Provide the (X, Y) coordinate of the cell's center where the given text is located.  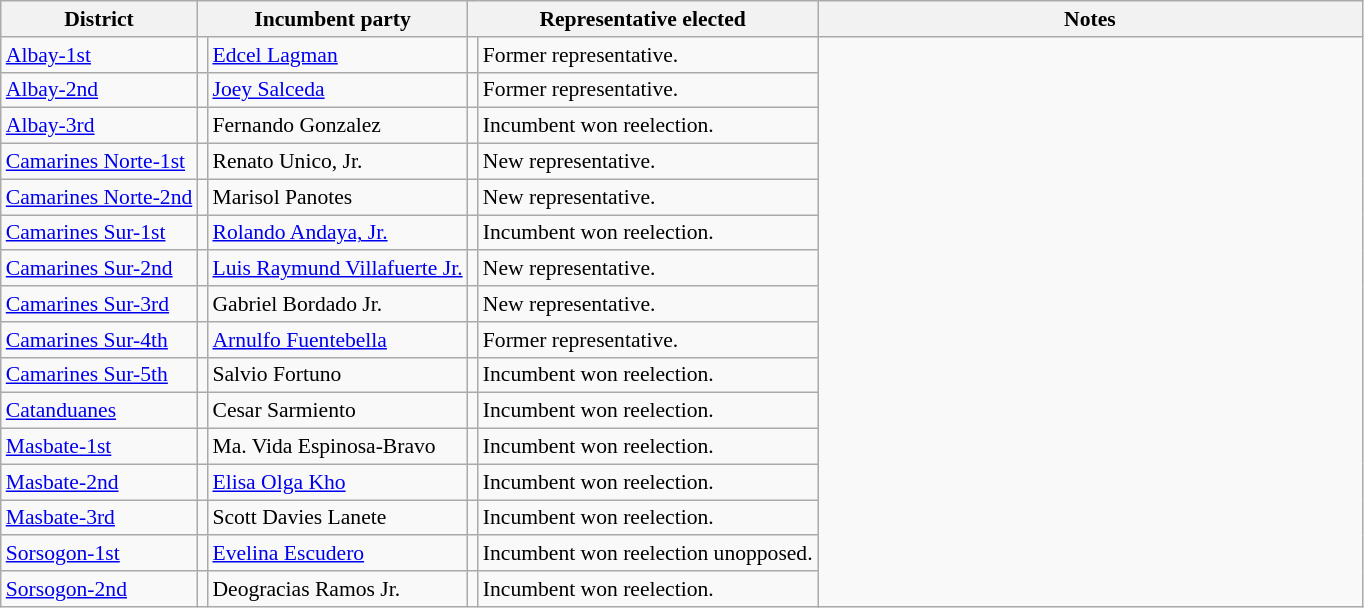
Catanduanes (100, 411)
Albay-2nd (100, 90)
Marisol Panotes (337, 197)
Joey Salceda (337, 90)
Cesar Sarmiento (337, 411)
Masbate-1st (100, 447)
Notes (1090, 19)
District (100, 19)
Renato Unico, Jr. (337, 162)
Masbate-3rd (100, 518)
Camarines Sur-1st (100, 233)
Luis Raymund Villafuerte Jr. (337, 269)
Ma. Vida Espinosa-Bravo (337, 447)
Elisa Olga Kho (337, 482)
Salvio Fortuno (337, 375)
Representative elected (643, 19)
Albay-1st (100, 55)
Sorsogon-2nd (100, 589)
Fernando Gonzalez (337, 126)
Camarines Sur-3rd (100, 304)
Edcel Lagman (337, 55)
Arnulfo Fuentebella (337, 340)
Camarines Norte-2nd (100, 197)
Camarines Norte-1st (100, 162)
Deogracias Ramos Jr. (337, 589)
Evelina Escudero (337, 554)
Scott Davies Lanete (337, 518)
Camarines Sur-5th (100, 375)
Camarines Sur-2nd (100, 269)
Incumbent party (332, 19)
Albay-3rd (100, 126)
Incumbent won reelection unopposed. (648, 554)
Rolando Andaya, Jr. (337, 233)
Sorsogon-1st (100, 554)
Masbate-2nd (100, 482)
Camarines Sur-4th (100, 340)
Gabriel Bordado Jr. (337, 304)
